Determine the [X, Y] coordinate at the center of the cell enclosing the given text.  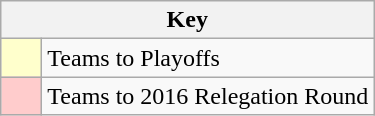
Teams to Playoffs [208, 58]
Key [188, 20]
Teams to 2016 Relegation Round [208, 96]
